Determine the [x, y] coordinate at the center of the cell enclosing the given text.  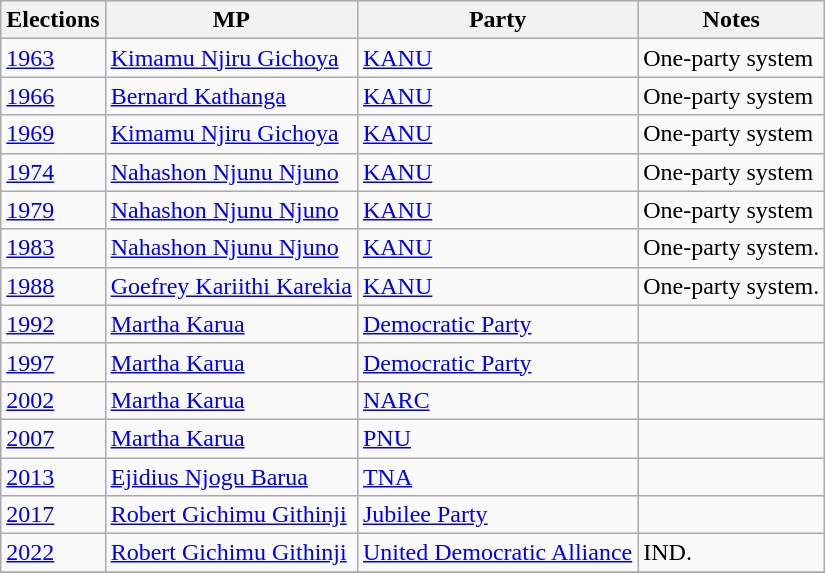
Notes [732, 20]
1969 [53, 134]
1983 [53, 248]
2002 [53, 400]
Party [497, 20]
Jubilee Party [497, 515]
MP [231, 20]
United Democratic Alliance [497, 553]
Bernard Kathanga [231, 96]
1966 [53, 96]
NARC [497, 400]
1988 [53, 286]
Goefrey Kariithi Karekia [231, 286]
2013 [53, 477]
Elections [53, 20]
Ejidius Njogu Barua [231, 477]
1997 [53, 362]
1979 [53, 210]
TNA [497, 477]
PNU [497, 438]
2022 [53, 553]
2017 [53, 515]
1974 [53, 172]
1963 [53, 58]
1992 [53, 324]
2007 [53, 438]
IND. [732, 553]
